For the text-containing cell, return its midpoint in [X, Y] coordinate format. 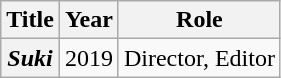
Suki [30, 58]
2019 [88, 58]
Role [199, 20]
Year [88, 20]
Director, Editor [199, 58]
Title [30, 20]
